Scan for the cell matching the given text and deliver its [x, y] coordinate at center. 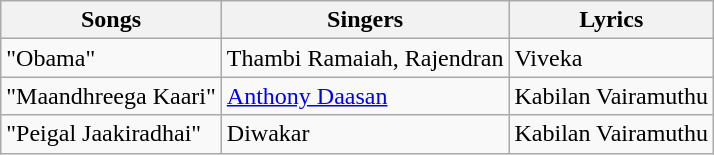
Viveka [612, 58]
Anthony Daasan [365, 96]
"Peigal Jaakiradhai" [112, 134]
"Obama" [112, 58]
Songs [112, 20]
"Maandhreega Kaari" [112, 96]
Singers [365, 20]
Diwakar [365, 134]
Thambi Ramaiah, Rajendran [365, 58]
Lyrics [612, 20]
